Extract the (x, y) coordinate from the center of the cell holding the provided text.  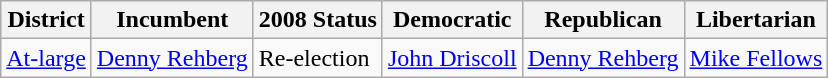
John Driscoll (452, 58)
Democratic (452, 20)
Re-election (318, 58)
At-large (46, 58)
District (46, 20)
Incumbent (172, 20)
Mike Fellows (756, 58)
Libertarian (756, 20)
Republican (603, 20)
2008 Status (318, 20)
